Return (X, Y) of the center of cell containing provided text 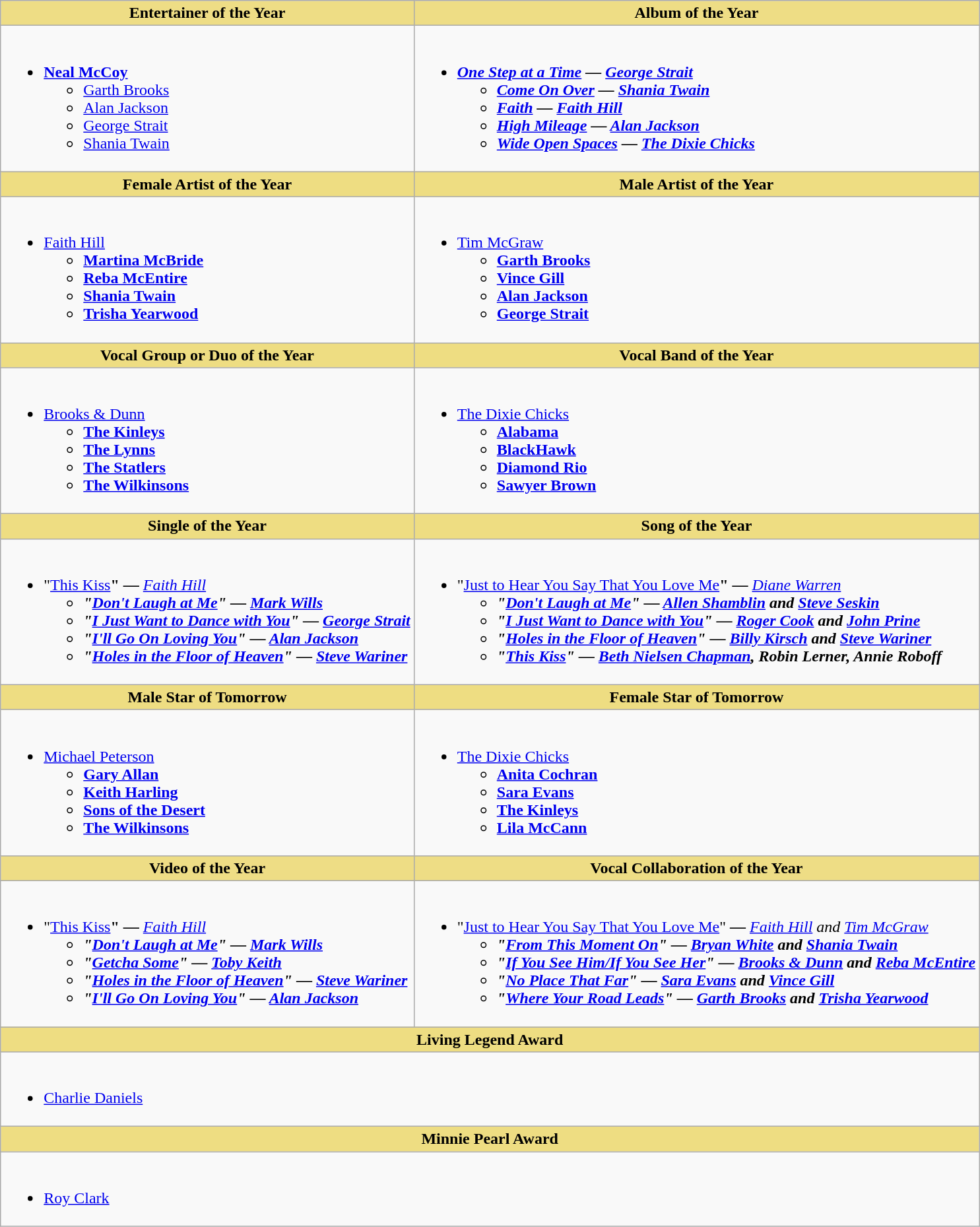
Vocal Group or Duo of the Year (207, 355)
The Dixie ChicksAlabamaBlackHawkDiamond RioSawyer Brown (696, 441)
Vocal Collaboration of the Year (696, 868)
Faith HillMartina McBrideReba McEntireShania TwainTrisha Yearwood (207, 269)
Roy Clark (490, 1189)
Minnie Pearl Award (490, 1139)
Neal McCoyGarth BrooksAlan JacksonGeorge StraitShania Twain (207, 99)
Song of the Year (696, 526)
Female Star of Tomorrow (696, 697)
Album of the Year (696, 13)
Brooks & DunnThe KinleysThe LynnsThe StatlersThe Wilkinsons (207, 441)
Living Legend Award (490, 1040)
Charlie Daniels (490, 1089)
Entertainer of the Year (207, 13)
Video of the Year (207, 868)
The Dixie ChicksAnita CochranSara EvansThe KinleysLila McCann (696, 783)
Male Artist of the Year (696, 184)
Tim McGrawGarth BrooksVince GillAlan JacksonGeorge Strait (696, 269)
Single of the Year (207, 526)
Female Artist of the Year (207, 184)
One Step at a Time — George StraitCome On Over — Shania TwainFaith — Faith HillHigh Mileage — Alan JacksonWide Open Spaces — The Dixie Chicks (696, 99)
Vocal Band of the Year (696, 355)
Michael PetersonGary AllanKeith HarlingSons of the DesertThe Wilkinsons (207, 783)
Male Star of Tomorrow (207, 697)
